Detect which cell encompasses the target text, then output its (X, Y) center coordinate. 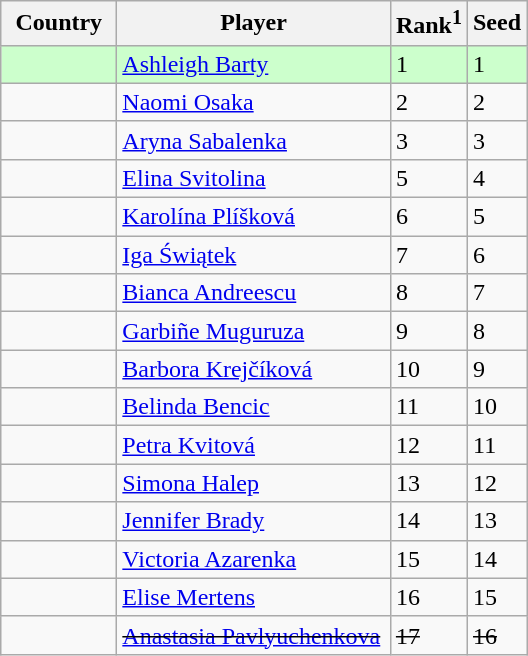
Seed (496, 24)
Simona Halep (254, 483)
Belinda Bencic (254, 407)
Garbiñe Muguruza (254, 331)
4 (496, 178)
Iga Świątek (254, 255)
Naomi Osaka (254, 102)
Rank1 (428, 24)
Ashleigh Barty (254, 64)
17 (428, 635)
Petra Kvitová (254, 445)
Victoria Azarenka (254, 559)
Elise Mertens (254, 597)
Player (254, 24)
Jennifer Brady (254, 521)
Barbora Krejčíková (254, 369)
Bianca Andreescu (254, 293)
Elina Svitolina (254, 178)
Aryna Sabalenka (254, 140)
Anastasia Pavlyuchenkova (254, 635)
Country (59, 24)
Karolína Plíšková (254, 217)
